Search for the cell housing the specified text and yield its [X, Y] center coordinate. 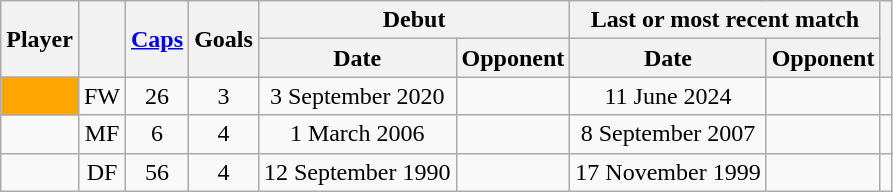
Goals [224, 39]
8 September 2007 [668, 134]
Player [40, 39]
17 November 1999 [668, 172]
Last or most recent match [725, 20]
12 September 1990 [357, 172]
3 [224, 96]
MF [102, 134]
Caps [158, 39]
DF [102, 172]
1 March 2006 [357, 134]
6 [158, 134]
11 June 2024 [668, 96]
56 [158, 172]
Debut [414, 20]
26 [158, 96]
3 September 2020 [357, 96]
FW [102, 96]
